Search for the cell housing the specified text and yield its [x, y] center coordinate. 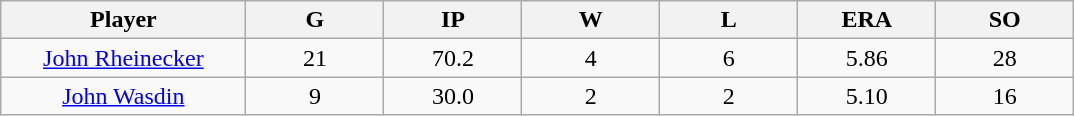
21 [315, 58]
John Rheinecker [124, 58]
Player [124, 20]
30.0 [453, 96]
9 [315, 96]
ERA [867, 20]
SO [1005, 20]
4 [591, 58]
6 [729, 58]
70.2 [453, 58]
IP [453, 20]
G [315, 20]
L [729, 20]
16 [1005, 96]
5.10 [867, 96]
28 [1005, 58]
5.86 [867, 58]
John Wasdin [124, 96]
W [591, 20]
